Determine the (X, Y) coordinate at the center of the cell enclosing the given text.  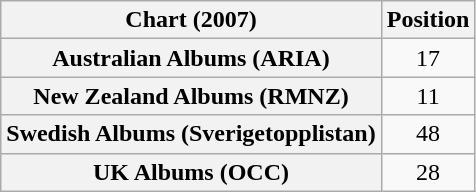
48 (428, 134)
Australian Albums (ARIA) (191, 58)
28 (428, 172)
New Zealand Albums (RMNZ) (191, 96)
17 (428, 58)
Position (428, 20)
11 (428, 96)
Swedish Albums (Sverigetopplistan) (191, 134)
Chart (2007) (191, 20)
UK Albums (OCC) (191, 172)
